Find where the given text appears and provide that cell's center as [X, Y] coordinate. 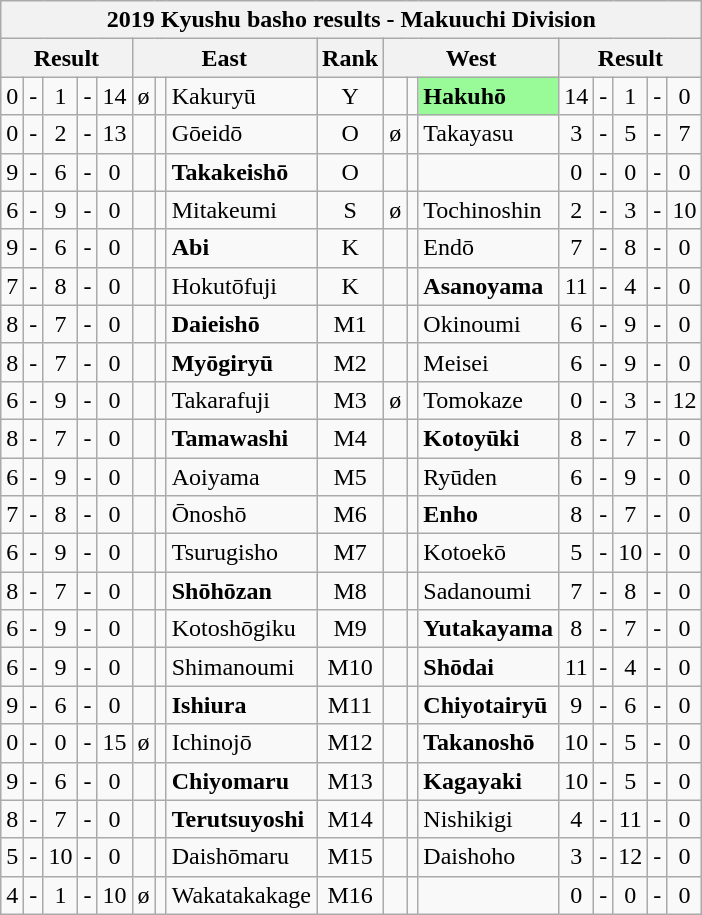
Aoiyama [241, 477]
Takanoshō [488, 743]
Hakuhō [488, 96]
M5 [350, 477]
Sadanoumi [488, 591]
M3 [350, 400]
Abi [241, 248]
Ryūden [488, 477]
Rank [350, 58]
Terutsuyoshi [241, 819]
13 [114, 134]
M10 [350, 667]
S [350, 210]
M7 [350, 553]
Okinoumi [488, 324]
West [472, 58]
Ōnoshō [241, 515]
Meisei [488, 362]
Takayasu [488, 134]
Nishikigi [488, 819]
Tochinoshin [488, 210]
Shōdai [488, 667]
East [224, 58]
Tomokaze [488, 400]
Ichinojō [241, 743]
2019 Kyushu basho results - Makuuchi Division [352, 20]
M13 [350, 781]
M11 [350, 705]
Kotoshōgiku [241, 629]
Daishōmaru [241, 857]
Daieishō [241, 324]
Mitakeumi [241, 210]
Yutakayama [488, 629]
M16 [350, 895]
Ishiura [241, 705]
M1 [350, 324]
M6 [350, 515]
Asanoyama [488, 286]
Myōgiryū [241, 362]
M12 [350, 743]
Gōeidō [241, 134]
Enho [488, 515]
M15 [350, 857]
Tamawashi [241, 438]
Wakatakakage [241, 895]
Endō [488, 248]
15 [114, 743]
Daishoho [488, 857]
Takarafuji [241, 400]
Kotoekō [488, 553]
M4 [350, 438]
Chiyotairyū [488, 705]
M14 [350, 819]
Chiyomaru [241, 781]
M9 [350, 629]
M2 [350, 362]
Tsurugisho [241, 553]
M8 [350, 591]
Takakeishō [241, 172]
Y [350, 96]
Shimanoumi [241, 667]
Hokutōfuji [241, 286]
Kakuryū [241, 96]
Kotoyūki [488, 438]
Shōhōzan [241, 591]
Kagayaki [488, 781]
